Scan for the cell matching the given text and deliver its (x, y) coordinate at center. 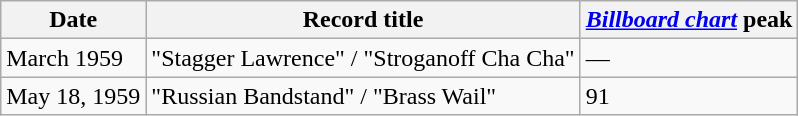
March 1959 (74, 58)
Billboard chart peak (689, 20)
"Stagger Lawrence" / "Stroganoff Cha Cha" (363, 58)
"Russian Bandstand" / "Brass Wail" (363, 96)
Date (74, 20)
— (689, 58)
May 18, 1959 (74, 96)
Record title (363, 20)
91 (689, 96)
